Identify which cell holds the provided text, then report its (X, Y) central coordinate. 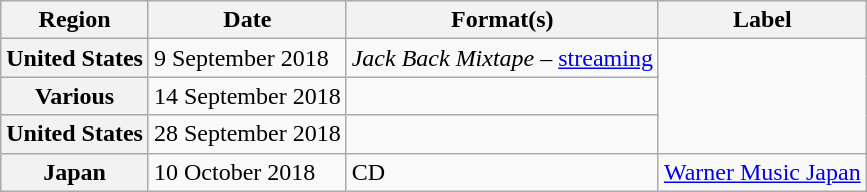
Region (75, 20)
Various (75, 96)
CD (502, 172)
9 September 2018 (247, 58)
Date (247, 20)
Warner Music Japan (762, 172)
14 September 2018 (247, 96)
Format(s) (502, 20)
Japan (75, 172)
Jack Back Mixtape – streaming (502, 58)
10 October 2018 (247, 172)
28 September 2018 (247, 134)
Label (762, 20)
